Search for the cell housing the specified text and yield its [X, Y] center coordinate. 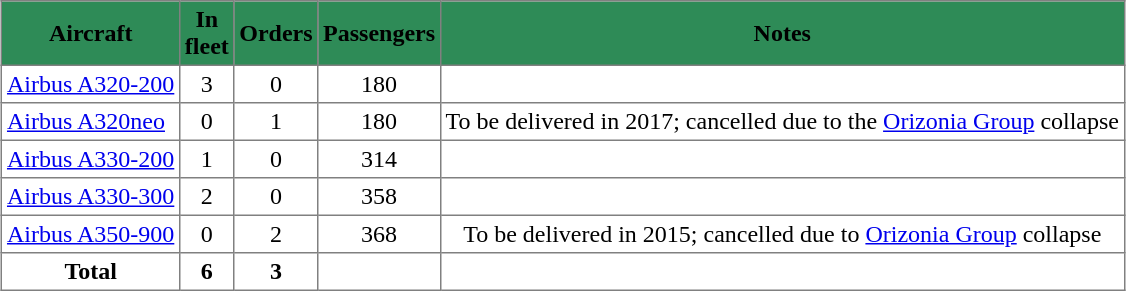
314 [379, 159]
Airbus A330-300 [91, 197]
Notes [782, 33]
Airbus A330-200 [91, 159]
Airbus A320neo [91, 122]
Passengers [379, 33]
Total [91, 272]
368 [379, 234]
Aircraft [91, 33]
Airbus A320-200 [91, 84]
Airbus A350-900 [91, 234]
To be delivered in 2015; cancelled due to Orizonia Group collapse [782, 234]
Orders [276, 33]
6 [207, 272]
In fleet [207, 33]
358 [379, 197]
To be delivered in 2017; cancelled due to the Orizonia Group collapse [782, 122]
